Return the [X, Y] coordinate for the center point of the cell that contains the specified text.  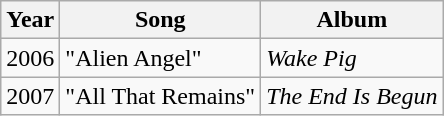
2007 [30, 96]
Album [352, 20]
Song [160, 20]
Year [30, 20]
The End Is Begun [352, 96]
2006 [30, 58]
"All That Remains" [160, 96]
Wake Pig [352, 58]
"Alien Angel" [160, 58]
